Detect which cell encompasses the target text, then output its (x, y) center coordinate. 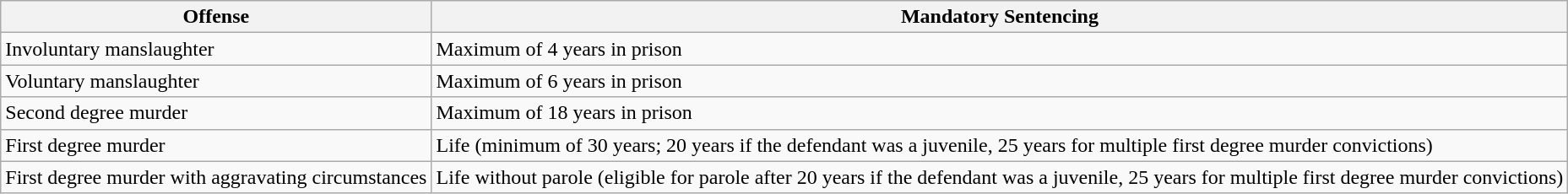
Second degree murder (216, 113)
Mandatory Sentencing (1000, 17)
Life without parole (eligible for parole after 20 years if the defendant was a juvenile, 25 years for multiple first degree murder convictions) (1000, 177)
Maximum of 6 years in prison (1000, 81)
First degree murder with aggravating circumstances (216, 177)
Offense (216, 17)
Involuntary manslaughter (216, 49)
Voluntary manslaughter (216, 81)
Life (minimum of 30 years; 20 years if the defendant was a juvenile, 25 years for multiple first degree murder convictions) (1000, 145)
Maximum of 18 years in prison (1000, 113)
Maximum of 4 years in prison (1000, 49)
First degree murder (216, 145)
